Return [x, y] of the center of cell containing provided text 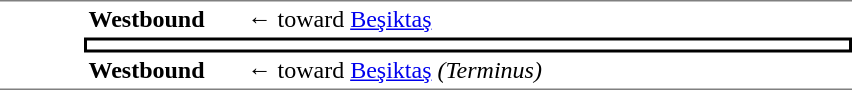
← toward Beşiktaş (Terminus) [548, 71]
← toward Beşiktaş [548, 19]
